Detect which cell encompasses the target text, then output its [x, y] center coordinate. 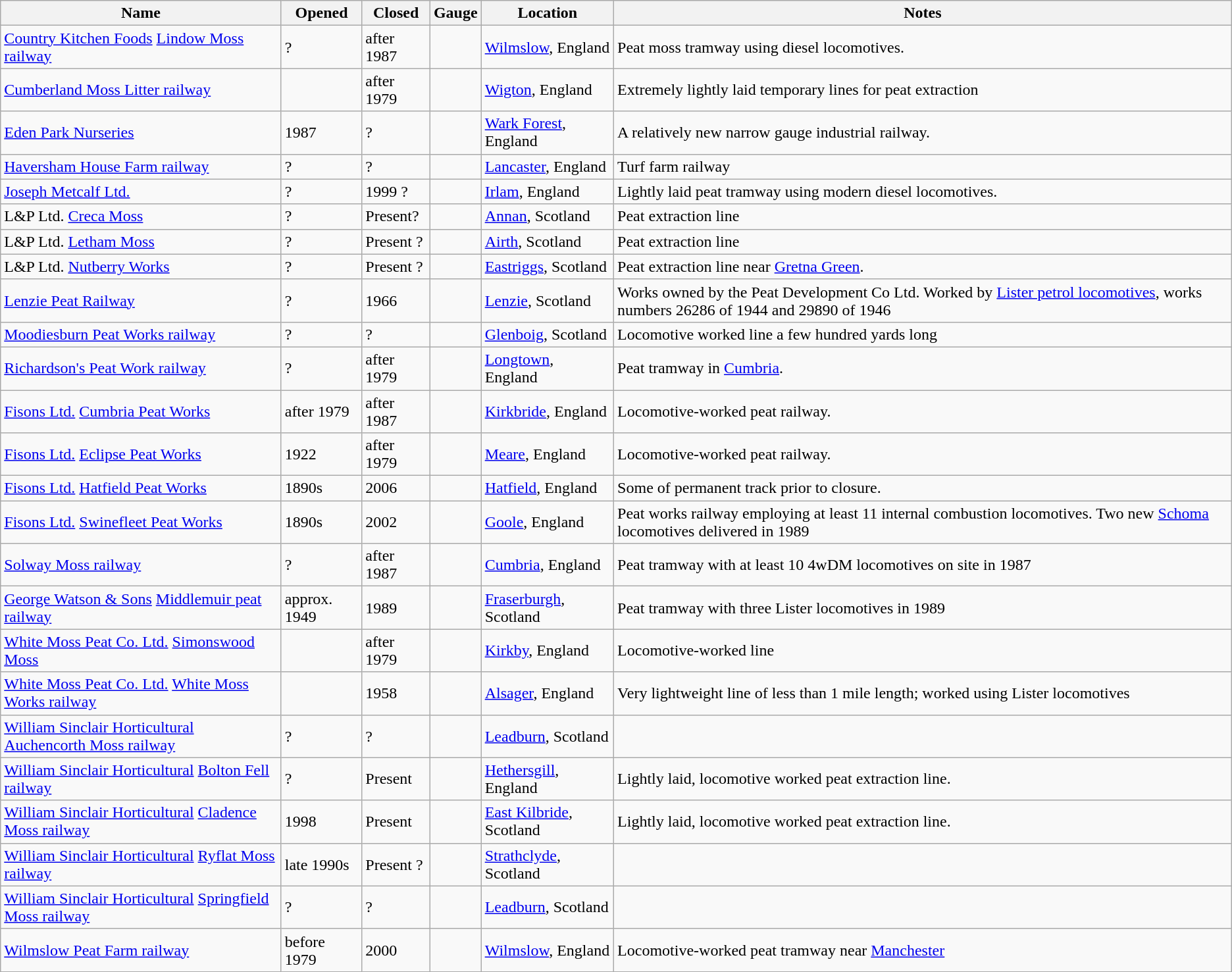
Fisons Ltd. Hatfield Peat Works [141, 488]
Lancaster, England [548, 166]
Kirkby, England [548, 650]
Notes [923, 13]
White Moss Peat Co. Ltd. Simonswood Moss [141, 650]
Peat tramway in Cumbria. [923, 369]
L&P Ltd. Creca Moss [141, 217]
1989 [396, 608]
Solway Moss railway [141, 565]
Strathclyde, Scotland [548, 865]
William Sinclair Horticultural Springfield Moss railway [141, 907]
William Sinclair Horticultural Ryflat Moss railway [141, 865]
Wilmslow Peat Farm railway [141, 950]
Joseph Metcalf Ltd. [141, 192]
Fisons Ltd. Cumbria Peat Works [141, 411]
Fraserburgh, Scotland [548, 608]
A relatively new narrow gauge industrial railway. [923, 133]
Gauge [455, 13]
Fisons Ltd. Eclipse Peat Works [141, 454]
Very lightweight line of less than 1 mile length; worked using Lister locomotives [923, 694]
Alsager, England [548, 694]
2002 [396, 523]
Fisons Ltd. Swinefleet Peat Works [141, 523]
Moodiesburn Peat Works railway [141, 334]
1999 ? [396, 192]
Irlam, England [548, 192]
Glenboig, Scotland [548, 334]
Country Kitchen Foods Lindow Moss railway [141, 47]
Lightly laid peat tramway using modern diesel locomotives. [923, 192]
Opened [321, 13]
2006 [396, 488]
Cumberland Moss Litter railway [141, 90]
East Kilbride, Scotland [548, 821]
L&P Ltd. Nutberry Works [141, 267]
Annan, Scotland [548, 217]
Cumbria, England [548, 565]
1966 [396, 300]
1998 [321, 821]
Airth, Scotland [548, 242]
Peat moss tramway using diesel locomotives. [923, 47]
William Sinclair Horticultural Cladence Moss railway [141, 821]
Peat tramway with three Lister locomotives in 1989 [923, 608]
Lenzie Peat Railway [141, 300]
approx. 1949 [321, 608]
Peat extraction line near Gretna Green. [923, 267]
Location [548, 13]
Works owned by the Peat Development Co Ltd. Worked by Lister petrol locomotives, works numbers 26286 of 1944 and 29890 of 1946 [923, 300]
Longtown, England [548, 369]
1987 [321, 133]
Present? [396, 217]
1958 [396, 694]
Turf farm railway [923, 166]
Richardson's Peat Work railway [141, 369]
Eden Park Nurseries [141, 133]
Hethersgill, England [548, 779]
Haversham House Farm railway [141, 166]
Lenzie, Scotland [548, 300]
2000 [396, 950]
Wigton, England [548, 90]
Eastriggs, Scotland [548, 267]
Locomotive-worked peat tramway near Manchester [923, 950]
L&P Ltd. Letham Moss [141, 242]
Meare, England [548, 454]
Name [141, 13]
Peat tramway with at least 10 4wDM locomotives on site in 1987 [923, 565]
1922 [321, 454]
William Sinclair Horticultural Bolton Fell railway [141, 779]
Locomotive-worked line [923, 650]
George Watson & Sons Middlemuir peat railway [141, 608]
Closed [396, 13]
Locomotive worked line a few hundred yards long [923, 334]
late 1990s [321, 865]
Kirkbride, England [548, 411]
Some of permanent track prior to closure. [923, 488]
Extremely lightly laid temporary lines for peat extraction [923, 90]
before 1979 [321, 950]
William Sinclair Horticultural Auchencorth Moss railway [141, 736]
Goole, England [548, 523]
Hatfield, England [548, 488]
Peat works railway employing at least 11 internal combustion locomotives. Two new Schoma locomotives delivered in 1989 [923, 523]
Wark Forest, England [548, 133]
White Moss Peat Co. Ltd. White Moss Works railway [141, 694]
